Find where the given text appears and provide that cell's center as (X, Y) coordinate. 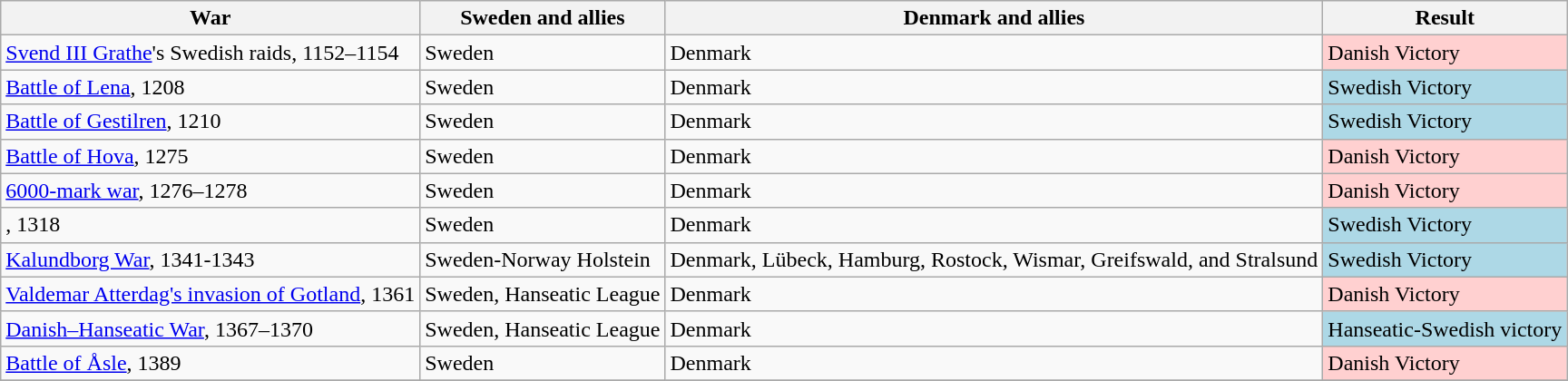
Kalundborg War, 1341-1343 (211, 259)
Denmark and allies (995, 18)
Sweden and allies (543, 18)
Battle of Åsle, 1389 (211, 363)
Hanseatic-Swedish victory (1445, 328)
Danish–Hanseatic War, 1367–1370 (211, 328)
War (211, 18)
Sweden-Norway Holstein (543, 259)
, 1318 (211, 225)
Battle of Lena, 1208 (211, 87)
Battle of Hova, 1275 (211, 156)
Svend III Grathe's Swedish raids, 1152–1154 (211, 53)
Result (1445, 18)
Valdemar Atterdag's invasion of Gotland, 1361 (211, 294)
Denmark, Lübeck, Hamburg, Rostock, Wismar, Greifswald, and Stralsund (995, 259)
6000-mark war, 1276–1278 (211, 190)
Battle of Gestilren, 1210 (211, 122)
